Capture the cell that displays the provided text and extract its (X, Y) central coordinate. 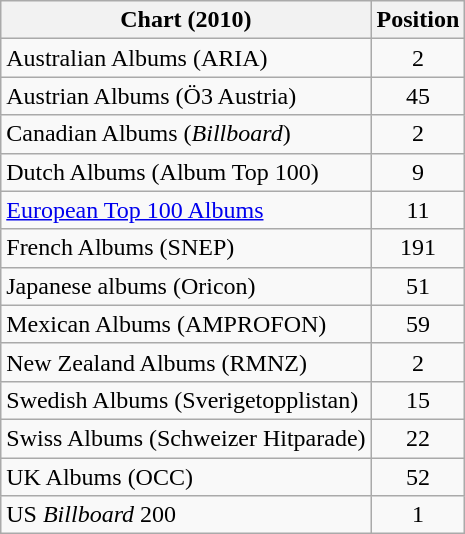
45 (418, 96)
1 (418, 515)
9 (418, 172)
New Zealand Albums (RMNZ) (186, 362)
22 (418, 438)
Position (418, 20)
Chart (2010) (186, 20)
11 (418, 210)
Mexican Albums (AMPROFON) (186, 324)
Japanese albums (Oricon) (186, 286)
Swiss Albums (Schweizer Hitparade) (186, 438)
Swedish Albums (Sverigetopplistan) (186, 400)
US Billboard 200 (186, 515)
European Top 100 Albums (186, 210)
59 (418, 324)
191 (418, 248)
Dutch Albums (Album Top 100) (186, 172)
52 (418, 477)
UK Albums (OCC) (186, 477)
51 (418, 286)
French Albums (SNEP) (186, 248)
Canadian Albums (Billboard) (186, 134)
Austrian Albums (Ö3 Austria) (186, 96)
Australian Albums (ARIA) (186, 58)
15 (418, 400)
